Capture the cell that displays the provided text and extract its [X, Y] central coordinate. 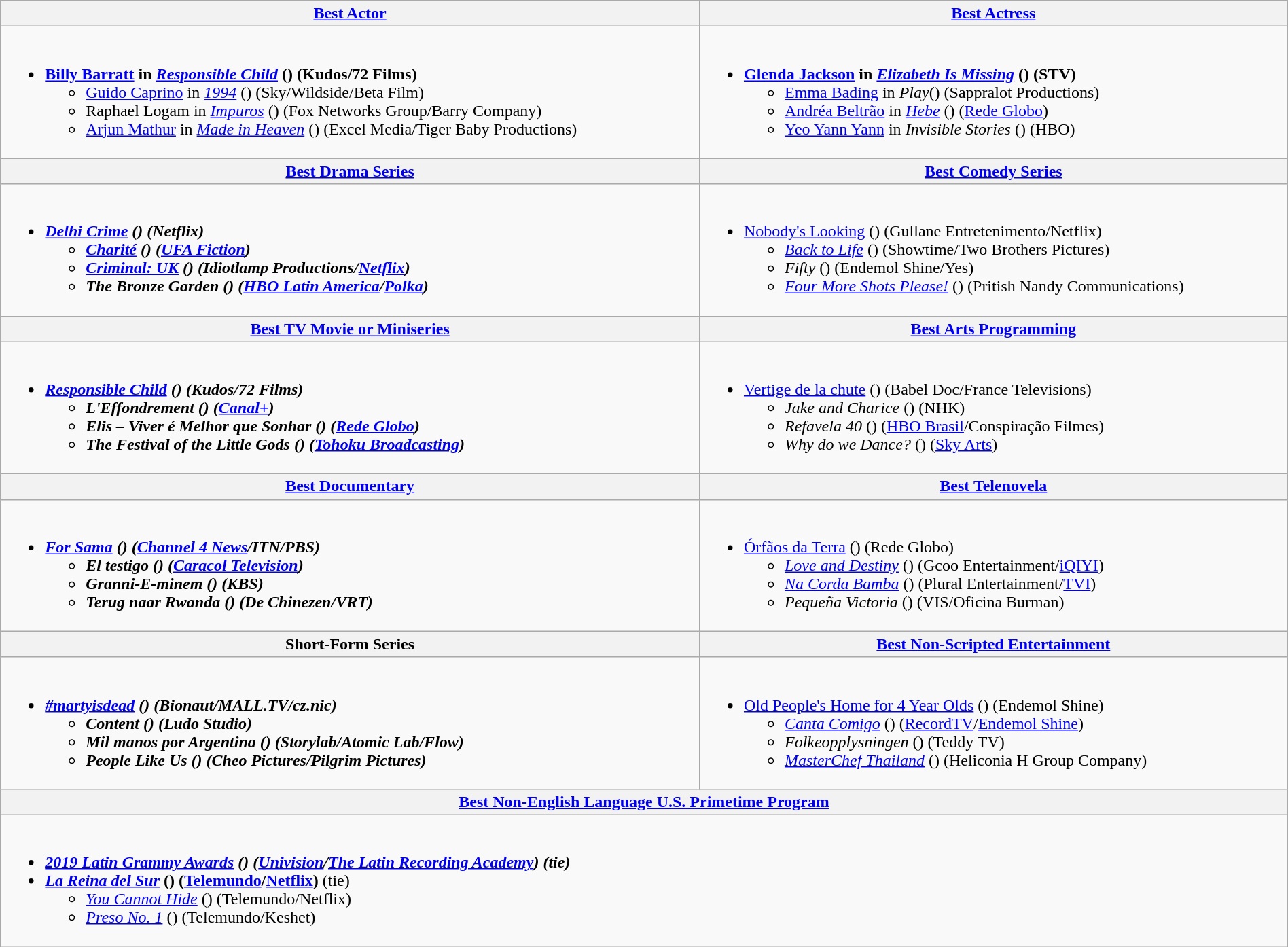
For Sama () (Channel 4 News/ITN/PBS)El testigo () (Caracol Television)Granni-E-minem () (KBS)Terug naar Rwanda () (De Chinezen/VRT) [351, 565]
Best Telenovela [993, 486]
Best Non-English Language U.S. Primetime Program [644, 802]
Best Arts Programming [993, 329]
Best Actress [993, 14]
Best Actor [351, 14]
Short-Form Series [351, 644]
Best Non-Scripted Entertainment [993, 644]
Delhi Crime () (Netflix)Charité () (UFA Fiction)Criminal: UK () (Idiotlamp Productions/Netflix)The Bronze Garden () (HBO Latin America/Polka) [351, 250]
Best TV Movie or Miniseries [351, 329]
Best Comedy Series [993, 171]
Best Drama Series [351, 171]
Best Documentary [351, 486]
